Capture the cell that displays the provided text and extract its [x, y] central coordinate. 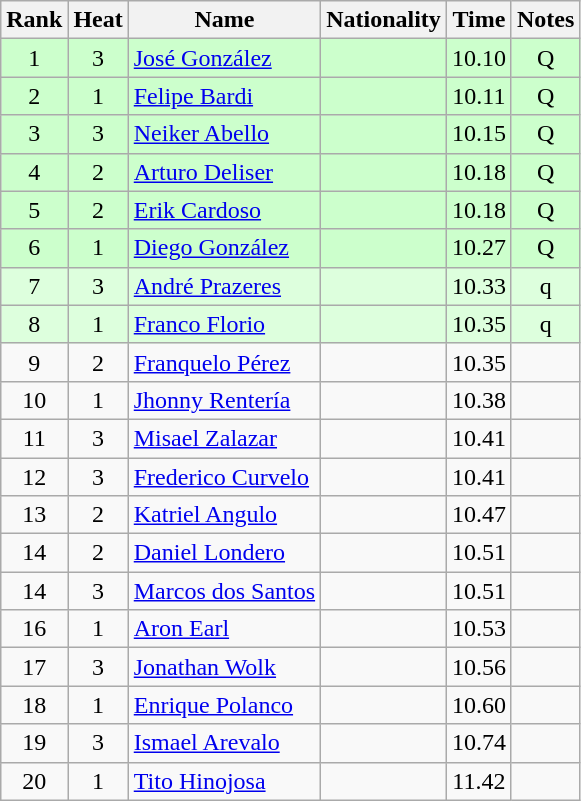
11 [34, 438]
10.38 [478, 400]
18 [34, 705]
Frederico Curvelo [224, 477]
12 [34, 477]
13 [34, 515]
Aron Earl [224, 629]
Heat [98, 20]
Diego González [224, 248]
10.27 [478, 248]
10.10 [478, 58]
4 [34, 172]
Katriel Angulo [224, 515]
Daniel Londero [224, 553]
7 [34, 286]
19 [34, 743]
10.56 [478, 667]
10.33 [478, 286]
5 [34, 210]
Felipe Bardi [224, 96]
10.47 [478, 515]
11.42 [478, 781]
10.60 [478, 705]
6 [34, 248]
Nationality [384, 20]
16 [34, 629]
Franquelo Pérez [224, 362]
Tito Hinojosa [224, 781]
Name [224, 20]
10 [34, 400]
Notes [545, 20]
Rank [34, 20]
Enrique Polanco [224, 705]
10.15 [478, 134]
9 [34, 362]
Franco Florio [224, 324]
Misael Zalazar [224, 438]
Arturo Deliser [224, 172]
Jhonny Rentería [224, 400]
Jonathan Wolk [224, 667]
Ismael Arevalo [224, 743]
10.11 [478, 96]
José González [224, 58]
10.53 [478, 629]
André Prazeres [224, 286]
Neiker Abello [224, 134]
8 [34, 324]
Marcos dos Santos [224, 591]
17 [34, 667]
20 [34, 781]
10.74 [478, 743]
Erik Cardoso [224, 210]
Time [478, 20]
